Identify which cell holds the provided text, then report its [X, Y] central coordinate. 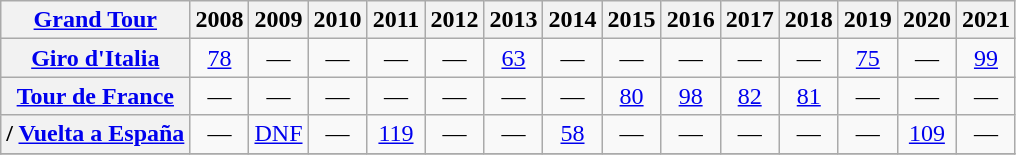
2015 [632, 20]
80 [632, 96]
2021 [986, 20]
82 [750, 96]
2020 [926, 20]
2009 [278, 20]
78 [220, 58]
58 [572, 134]
119 [396, 134]
98 [690, 96]
81 [808, 96]
2017 [750, 20]
75 [868, 58]
2010 [338, 20]
2018 [808, 20]
Giro d'Italia [96, 58]
2019 [868, 20]
Grand Tour [96, 20]
2014 [572, 20]
63 [514, 58]
2012 [454, 20]
DNF [278, 134]
2008 [220, 20]
Tour de France [96, 96]
/ Vuelta a España [96, 134]
99 [986, 58]
2016 [690, 20]
2013 [514, 20]
2011 [396, 20]
109 [926, 134]
